Find where the given text appears and provide that cell's center as (x, y) coordinate. 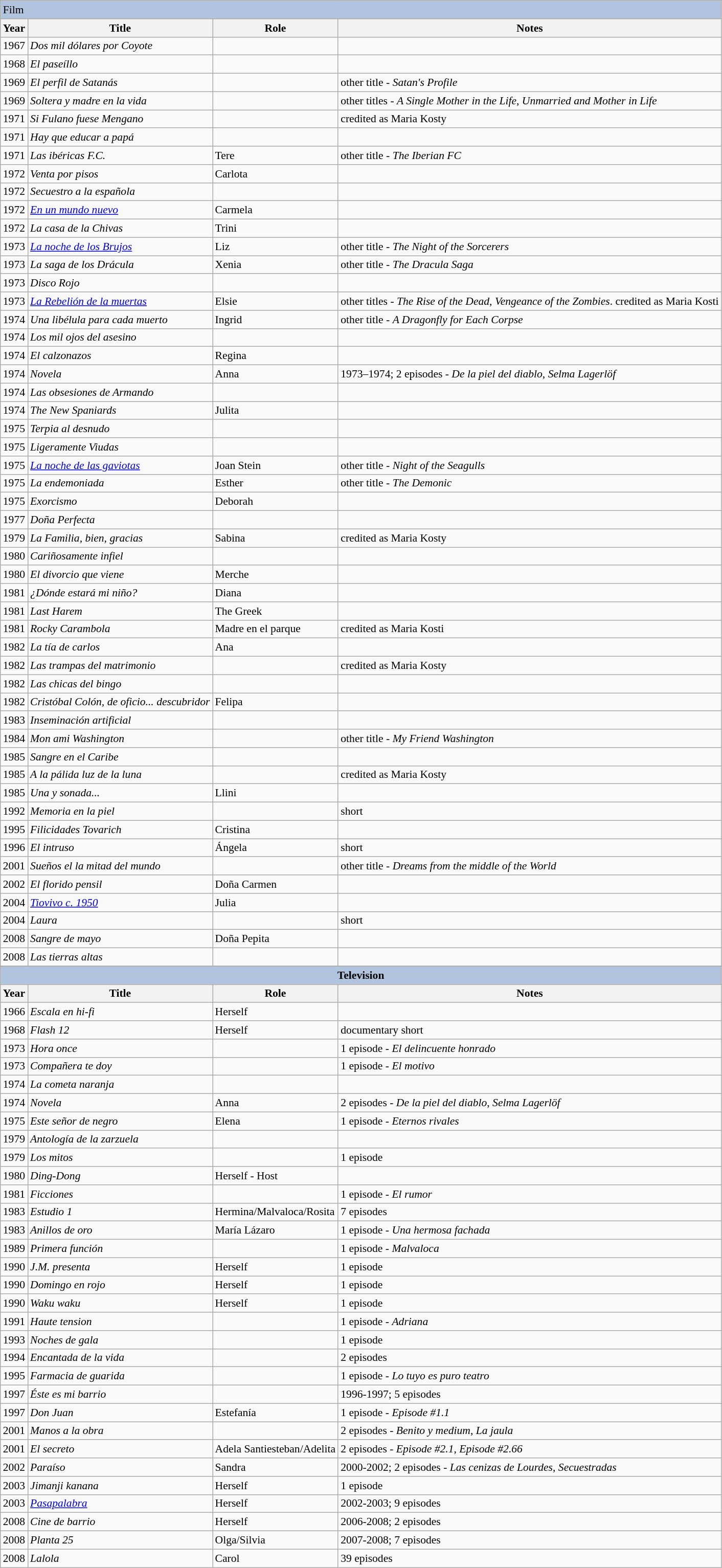
2007-2008; 7 episodes (530, 1540)
Carlota (276, 174)
Herself - Host (276, 1176)
Liz (276, 247)
1 episode - El delincuente honrado (530, 1048)
2 episodes - Benito y medium, La jaula (530, 1431)
El perfil de Satanás (120, 83)
Adela Santiesteban/Adelita (276, 1449)
Olga/Silvia (276, 1540)
Filicidades Tovarich (120, 830)
La casa de la Chivas (120, 229)
El secreto (120, 1449)
1966 (14, 1012)
Las trampas del matrimonio (120, 666)
documentary short (530, 1030)
Flash 12 (120, 1030)
Pasapalabra (120, 1504)
Anillos de oro (120, 1230)
Carol (276, 1558)
1 episode - Una hermosa fachada (530, 1230)
1977 (14, 520)
Manos a la obra (120, 1431)
1 episode - Eternos rivales (530, 1121)
Antología de la zarzuela (120, 1139)
Xenia (276, 265)
Soltera y madre en la vida (120, 101)
1996 (14, 848)
other title - Satan's Profile (530, 83)
Don Juan (120, 1413)
Doña Pepita (276, 939)
Encantada de la vida (120, 1358)
Waku waku (120, 1304)
Television (361, 975)
El divorcio que viene (120, 575)
other titles - A Single Mother in the Life, Unmarried and Mother in Life (530, 101)
Este señor de negro (120, 1121)
Ficciones (120, 1194)
other title - The Night of the Sorcerers (530, 247)
other titles - The Rise of the Dead, Vengeance of the Zombies. credited as Maria Kosti (530, 301)
2 episodes (530, 1358)
Carmela (276, 210)
La Familia, bien, gracias (120, 538)
Elena (276, 1121)
Domingo en rojo (120, 1285)
Sueños el la mitad del mundo (120, 866)
La noche de las gaviotas (120, 465)
A la pálida luz de la luna (120, 775)
Laura (120, 921)
El intruso (120, 848)
Ángela (276, 848)
Sandra (276, 1467)
Doña Carmen (276, 884)
Cristóbal Colón, de oficio... descubridor (120, 702)
Esther (276, 483)
Noches de gala (120, 1340)
39 episodes (530, 1558)
other title - The Demonic (530, 483)
La endemoniada (120, 483)
1989 (14, 1249)
2006-2008; 2 episodes (530, 1522)
Regina (276, 356)
Last Harem (120, 611)
Una y sonada... (120, 793)
1984 (14, 738)
The Greek (276, 611)
Ana (276, 647)
En un mundo nuevo (120, 210)
1 episode - Lo tuyo es puro teatro (530, 1376)
J.M. presenta (120, 1267)
Las ibéricas F.C. (120, 155)
1 episode - El motivo (530, 1066)
Diana (276, 593)
El calzonazos (120, 356)
La tía de carlos (120, 647)
Ligeramente Viudas (120, 447)
Sangre de mayo (120, 939)
1994 (14, 1358)
Inseminación artificial (120, 721)
Primera función (120, 1249)
Sabina (276, 538)
El florido pensil (120, 884)
Venta por pisos (120, 174)
Disco Rojo (120, 283)
1996-1997; 5 episodes (530, 1395)
1 episode - Episode #1.1 (530, 1413)
Lalola (120, 1558)
Julita (276, 411)
Hora once (120, 1048)
1 episode - Malvaloca (530, 1249)
El paseíllo (120, 64)
Paraíso (120, 1467)
La saga de los Drácula (120, 265)
Éste es mi barrio (120, 1395)
Compañera te doy (120, 1066)
La Rebelión de la muertas (120, 301)
Cine de barrio (120, 1522)
Llini (276, 793)
Terpia al desnudo (120, 429)
Cristina (276, 830)
1973–1974; 2 episodes - De la piel del diablo, Selma Lagerlöf (530, 374)
Las tierras altas (120, 957)
Trini (276, 229)
Planta 25 (120, 1540)
Exorcismo (120, 502)
1991 (14, 1321)
La cometa naranja (120, 1085)
Ingrid (276, 320)
Estudio 1 (120, 1212)
Secuestro a la española (120, 192)
Escala en hi-fi (120, 1012)
María Lázaro (276, 1230)
Si Fulano fuese Mengano (120, 119)
Tere (276, 155)
other title - Night of the Seagulls (530, 465)
Farmacia de guarida (120, 1376)
2002-2003; 9 episodes (530, 1504)
2 episodes - Episode #2.1, Episode #2.66 (530, 1449)
Joan Stein (276, 465)
Merche (276, 575)
Tiovivo c. 1950 (120, 903)
1 episode - Adriana (530, 1321)
Doña Perfecta (120, 520)
7 episodes (530, 1212)
other title - Dreams from the middle of the World (530, 866)
Hermina/Malvaloca/Rosita (276, 1212)
other title - A Dragonfly for Each Corpse (530, 320)
Ding-Dong (120, 1176)
Los mil ojos del asesino (120, 338)
Una libélula para cada muerto (120, 320)
2 episodes - De la piel del diablo, Selma Lagerlöf (530, 1103)
Memoria en la piel (120, 812)
Estefanía (276, 1413)
Rocky Carambola (120, 629)
credited as Maria Kosti (530, 629)
other title - The Iberian FC (530, 155)
Sangre en el Caribe (120, 757)
Mon ami Washington (120, 738)
other title - My Friend Washington (530, 738)
Madre en el parque (276, 629)
1993 (14, 1340)
Los mitos (120, 1158)
1992 (14, 812)
Dos mil dólares por Coyote (120, 46)
Film (361, 10)
1967 (14, 46)
Las chicas del bingo (120, 684)
Haute tension (120, 1321)
Hay que educar a papá (120, 138)
Cariñosamente infiel (120, 556)
La noche de los Brujos (120, 247)
1 episode - El rumor (530, 1194)
Las obsesiones de Armando (120, 392)
The New Spaniards (120, 411)
Jimanji kanana (120, 1486)
Felipa (276, 702)
2000-2002; 2 episodes - Las cenizas de Lourdes, Secuestradas (530, 1467)
Julia (276, 903)
other title - The Dracula Saga (530, 265)
Elsie (276, 301)
¿Dónde estará mi niño? (120, 593)
Deborah (276, 502)
